Scan for the cell matching the given text and deliver its (x, y) coordinate at center. 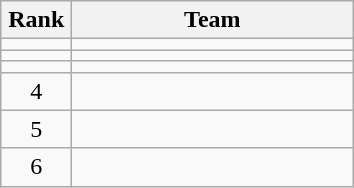
5 (36, 129)
6 (36, 167)
4 (36, 91)
Team (212, 20)
Rank (36, 20)
